Detect which cell encompasses the target text, then output its [x, y] center coordinate. 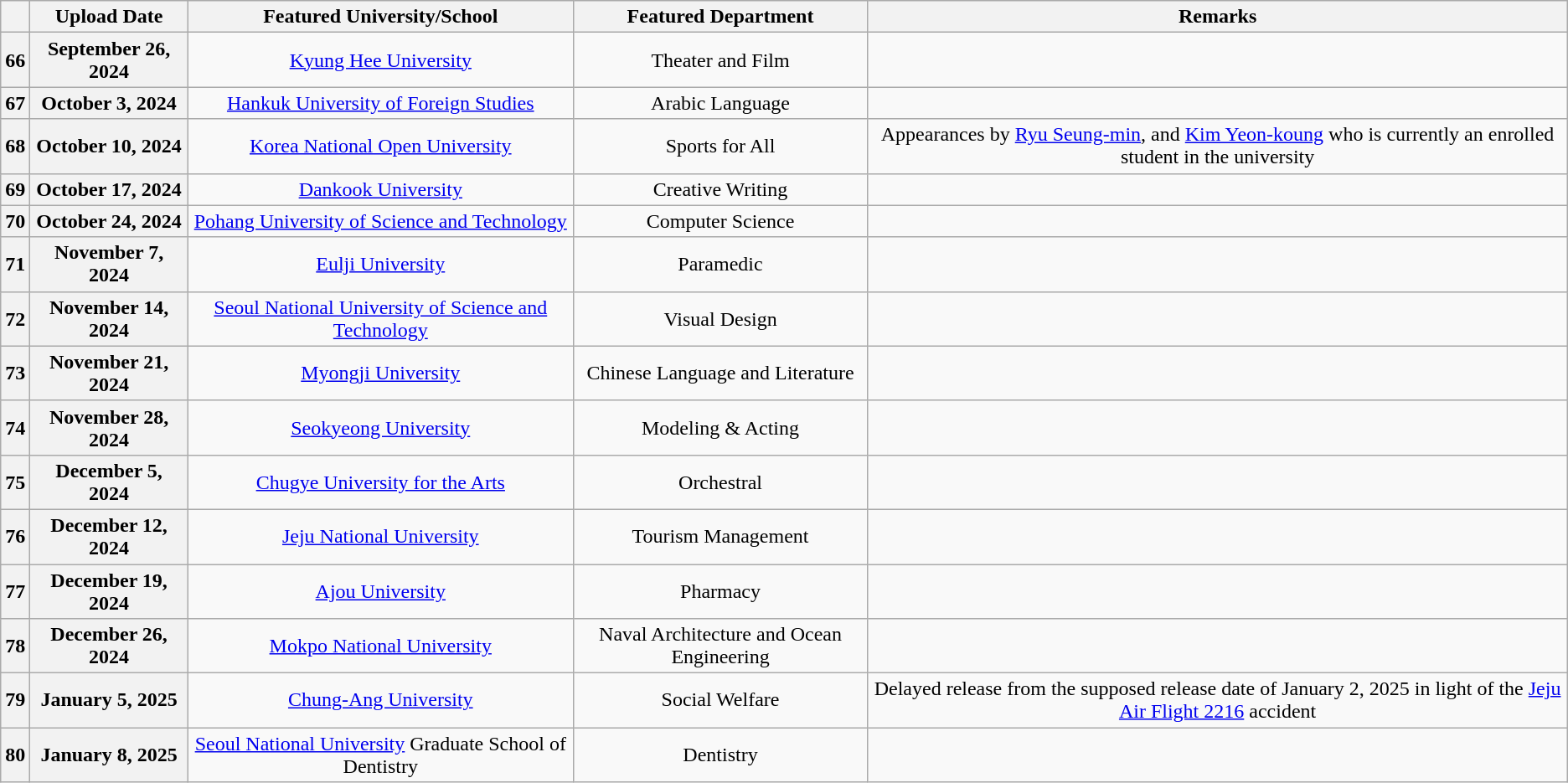
December 26, 2024 [109, 646]
January 5, 2025 [109, 700]
66 [15, 60]
78 [15, 646]
77 [15, 591]
79 [15, 700]
Dankook University [380, 189]
December 12, 2024 [109, 536]
72 [15, 318]
Naval Architecture and Ocean Engineering [720, 646]
Pohang University of Science and Technology [380, 221]
November 28, 2024 [109, 427]
Kyung Hee University [380, 60]
Chinese Language and Literature [720, 373]
Dentistry [720, 755]
Seoul National University Graduate School of Dentistry [380, 755]
69 [15, 189]
October 24, 2024 [109, 221]
68 [15, 146]
80 [15, 755]
71 [15, 265]
74 [15, 427]
Ajou University [380, 591]
Jeju National University [380, 536]
Pharmacy [720, 591]
75 [15, 482]
Theater and Film [720, 60]
Myongji University [380, 373]
Arabic Language [720, 103]
Featured Department [720, 17]
70 [15, 221]
October 3, 2024 [109, 103]
Social Welfare [720, 700]
Chung-Ang University [380, 700]
Appearances by Ryu Seung-min, and Kim Yeon-koung who is currently an enrolled student in the university [1218, 146]
Chugye University for the Arts [380, 482]
November 21, 2024 [109, 373]
Mokpo National University [380, 646]
Visual Design [720, 318]
Seoul National University of Science and Technology [380, 318]
November 7, 2024 [109, 265]
November 14, 2024 [109, 318]
Hankuk University of Foreign Studies [380, 103]
Paramedic [720, 265]
December 5, 2024 [109, 482]
October 17, 2024 [109, 189]
Upload Date [109, 17]
Tourism Management [720, 536]
Orchestral [720, 482]
December 19, 2024 [109, 591]
Seokyeong University [380, 427]
Delayed release from the supposed release date of January 2, 2025 in light of the Jeju Air Flight 2216 accident [1218, 700]
67 [15, 103]
73 [15, 373]
Remarks [1218, 17]
Computer Science [720, 221]
Korea National Open University [380, 146]
September 26, 2024 [109, 60]
October 10, 2024 [109, 146]
Sports for All [720, 146]
Featured University/School [380, 17]
Modeling & Acting [720, 427]
76 [15, 536]
Eulji University [380, 265]
January 8, 2025 [109, 755]
Creative Writing [720, 189]
